Capture the cell that displays the provided text and extract its [x, y] central coordinate. 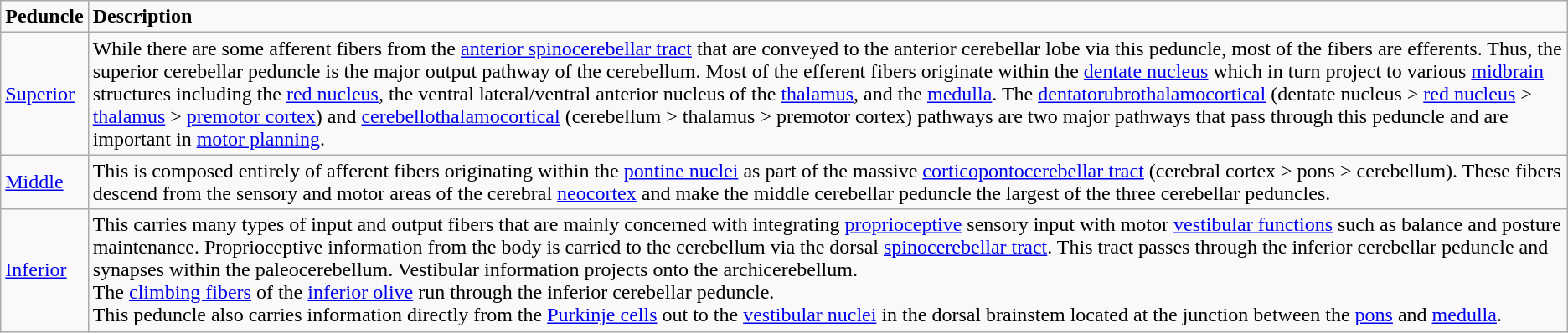
Inferior [44, 270]
Peduncle [44, 17]
Description [828, 17]
Superior [44, 94]
Middle [44, 182]
